Locate the cell with the specified text and output its (X, Y) center coordinate. 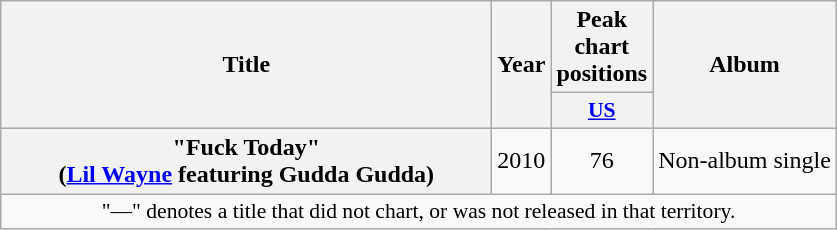
Album (745, 65)
Non-album single (745, 160)
"—" denotes a title that did not chart, or was not released in that territory. (419, 212)
Peak chart positions (602, 47)
76 (602, 160)
Year (522, 65)
Title (246, 65)
2010 (522, 160)
US (602, 111)
"Fuck Today"(Lil Wayne featuring Gudda Gudda) (246, 160)
